Capture the cell that displays the provided text and extract its (x, y) central coordinate. 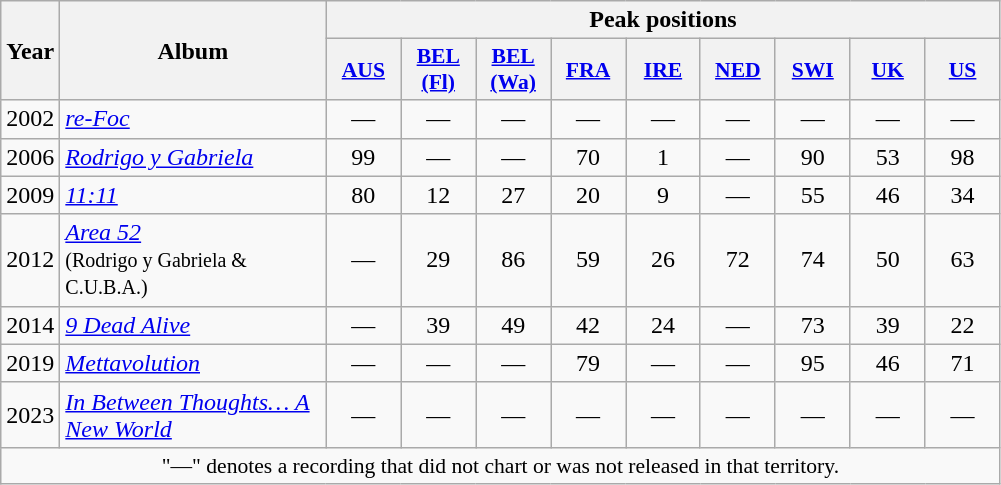
90 (812, 157)
11:11 (193, 195)
80 (364, 195)
BEL(Wa) (514, 70)
73 (812, 325)
99 (364, 157)
Peak positions (663, 20)
Rodrigo y Gabriela (193, 157)
2002 (30, 119)
63 (962, 260)
59 (588, 260)
12 (438, 195)
71 (962, 363)
72 (738, 260)
9 (664, 195)
29 (438, 260)
IRE (664, 70)
re-Foc (193, 119)
Year (30, 50)
SWI (812, 70)
Area 52(Rodrigo y Gabriela & C.U.B.A.) (193, 260)
US (962, 70)
55 (812, 195)
2014 (30, 325)
UK (888, 70)
70 (588, 157)
95 (812, 363)
2006 (30, 157)
9 Dead Alive (193, 325)
"—" denotes a recording that did not chart or was not released in that territory. (500, 465)
In Between Thoughts… A New World (193, 414)
22 (962, 325)
Mettavolution (193, 363)
49 (514, 325)
98 (962, 157)
26 (664, 260)
AUS (364, 70)
2009 (30, 195)
2012 (30, 260)
42 (588, 325)
86 (514, 260)
53 (888, 157)
24 (664, 325)
74 (812, 260)
20 (588, 195)
BEL(Fl) (438, 70)
34 (962, 195)
2023 (30, 414)
1 (664, 157)
2019 (30, 363)
79 (588, 363)
Album (193, 50)
50 (888, 260)
NED (738, 70)
27 (514, 195)
FRA (588, 70)
